Capture the cell that displays the provided text and extract its [x, y] central coordinate. 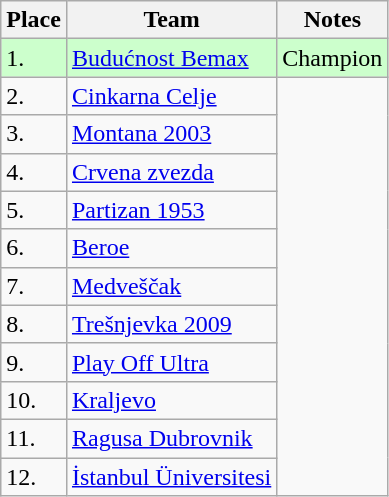
Partizan 1953 [171, 210]
Beroe [171, 248]
Medveščak [171, 286]
Kraljevo [171, 400]
Notes [332, 20]
Champion [332, 58]
3. [34, 134]
Trešnjevka 2009 [171, 324]
6. [34, 248]
Cinkarna Celje [171, 96]
8. [34, 324]
Play Off Ultra [171, 362]
Budućnost Bemax [171, 58]
5. [34, 210]
Place [34, 20]
İstanbul Üniversitesi [171, 477]
4. [34, 172]
9. [34, 362]
Crvena zvezda [171, 172]
Ragusa Dubrovnik [171, 438]
12. [34, 477]
2. [34, 96]
10. [34, 400]
7. [34, 286]
1. [34, 58]
Team [171, 20]
11. [34, 438]
Montana 2003 [171, 134]
